For the text-containing cell, return its midpoint in [X, Y] coordinate format. 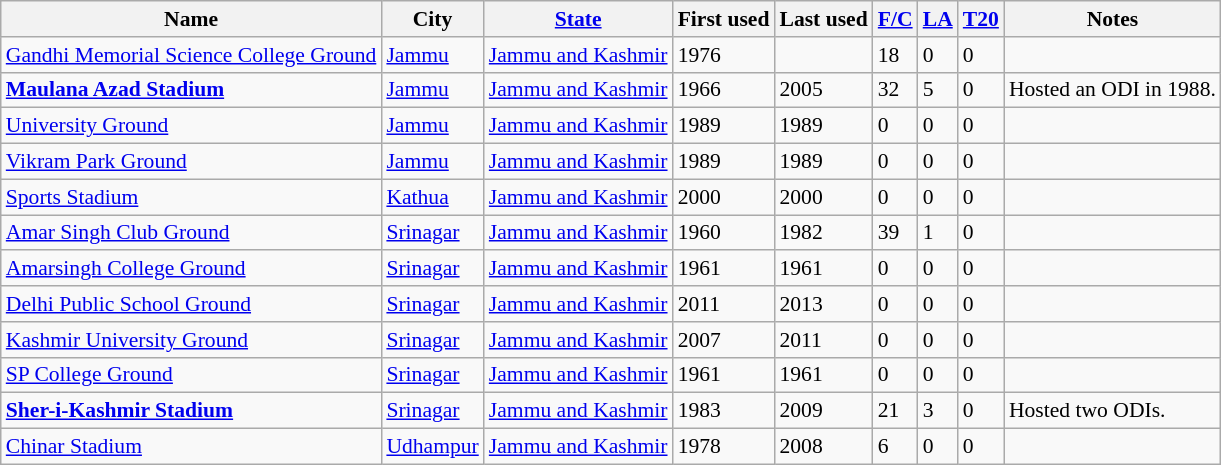
39 [896, 233]
City [432, 19]
32 [896, 90]
Sports Stadium [192, 197]
Name [192, 19]
3 [938, 411]
2008 [823, 447]
Gandhi Memorial Science College Ground [192, 55]
Hosted an ODI in 1988. [1112, 90]
LA [938, 19]
1983 [724, 411]
1 [938, 233]
Last used [823, 19]
Amarsingh College Ground [192, 269]
F/C [896, 19]
SP College Ground [192, 375]
Kathua [432, 197]
T20 [981, 19]
1976 [724, 55]
1966 [724, 90]
Sher-i-Kashmir Stadium [192, 411]
Kashmir University Ground [192, 340]
6 [896, 447]
Notes [1112, 19]
University Ground [192, 126]
First used [724, 19]
1960 [724, 233]
2005 [823, 90]
Amar Singh Club Ground [192, 233]
State [578, 19]
18 [896, 55]
2009 [823, 411]
2013 [823, 304]
Chinar Stadium [192, 447]
Udhampur [432, 447]
Hosted two ODIs. [1112, 411]
2007 [724, 340]
21 [896, 411]
Delhi Public School Ground [192, 304]
5 [938, 90]
1982 [823, 233]
Maulana Azad Stadium [192, 90]
Vikram Park Ground [192, 162]
1978 [724, 447]
